Return [X, Y] of the center of cell containing provided text 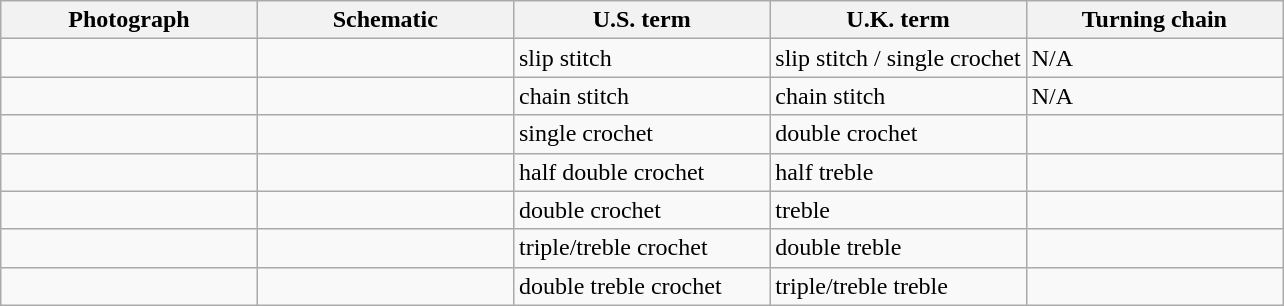
U.K. term [898, 20]
treble [898, 210]
double treble crochet [641, 286]
Photograph [129, 20]
slip stitch / single crochet [898, 58]
double treble [898, 248]
Turning chain [1154, 20]
U.S. term [641, 20]
slip stitch [641, 58]
Schematic [385, 20]
triple/treble treble [898, 286]
half double crochet [641, 172]
single crochet [641, 134]
half treble [898, 172]
triple/treble crochet [641, 248]
